Determine the [X, Y] coordinate at the center of the cell enclosing the given text.  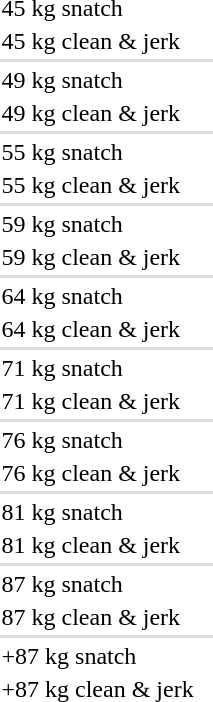
+87 kg snatch [98, 656]
71 kg clean & jerk [98, 401]
59 kg snatch [98, 224]
64 kg clean & jerk [98, 329]
49 kg clean & jerk [98, 113]
76 kg snatch [98, 440]
45 kg clean & jerk [98, 41]
64 kg snatch [98, 296]
87 kg snatch [98, 584]
49 kg snatch [98, 80]
87 kg clean & jerk [98, 617]
55 kg snatch [98, 152]
55 kg clean & jerk [98, 185]
71 kg snatch [98, 368]
59 kg clean & jerk [98, 257]
81 kg clean & jerk [98, 545]
81 kg snatch [98, 512]
76 kg clean & jerk [98, 473]
